Detect which cell encompasses the target text, then output its [X, Y] center coordinate. 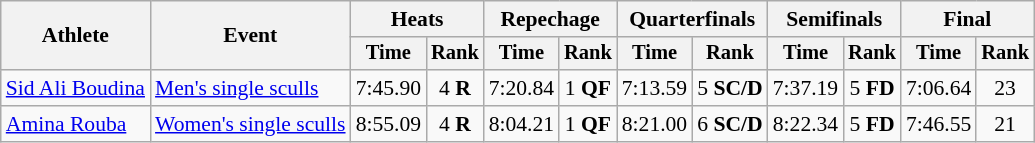
8:21.00 [654, 124]
21 [1005, 124]
Quarterfinals [692, 19]
8:22.34 [806, 124]
Final [968, 19]
Repechage [550, 19]
6 SC/D [730, 124]
8:55.09 [388, 124]
5 SC/D [730, 88]
Semifinals [834, 19]
Event [250, 36]
Athlete [76, 36]
Amina Rouba [76, 124]
Heats [418, 19]
7:37.19 [806, 88]
7:20.84 [522, 88]
7:13.59 [654, 88]
Men's single sculls [250, 88]
7:45.90 [388, 88]
7:46.55 [938, 124]
8:04.21 [522, 124]
Sid Ali Boudina [76, 88]
Women's single sculls [250, 124]
23 [1005, 88]
7:06.64 [938, 88]
